Search for the cell housing the specified text and yield its [x, y] center coordinate. 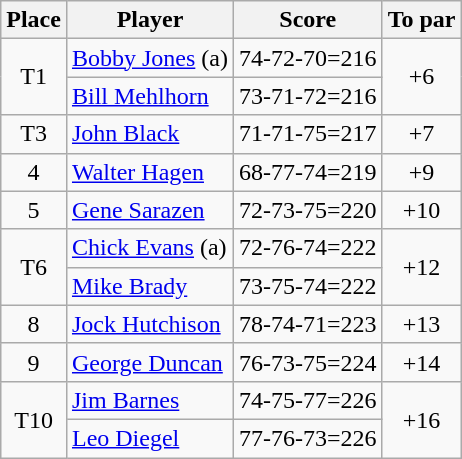
9 [34, 362]
Leo Diegel [150, 438]
Place [34, 20]
T1 [34, 77]
+6 [422, 77]
To par [422, 20]
5 [34, 210]
T3 [34, 134]
73-75-74=222 [308, 286]
+7 [422, 134]
Jim Barnes [150, 400]
+10 [422, 210]
Walter Hagen [150, 172]
74-75-77=226 [308, 400]
74-72-70=216 [308, 58]
73-71-72=216 [308, 96]
8 [34, 324]
Bobby Jones (a) [150, 58]
72-76-74=222 [308, 248]
George Duncan [150, 362]
John Black [150, 134]
+14 [422, 362]
+9 [422, 172]
68-77-74=219 [308, 172]
72-73-75=220 [308, 210]
T10 [34, 419]
+13 [422, 324]
76-73-75=224 [308, 362]
Gene Sarazen [150, 210]
4 [34, 172]
Chick Evans (a) [150, 248]
Jock Hutchison [150, 324]
Bill Mehlhorn [150, 96]
Score [308, 20]
Mike Brady [150, 286]
+12 [422, 267]
78-74-71=223 [308, 324]
77-76-73=226 [308, 438]
+16 [422, 419]
71-71-75=217 [308, 134]
Player [150, 20]
T6 [34, 267]
